Detect which cell encompasses the target text, then output its (X, Y) center coordinate. 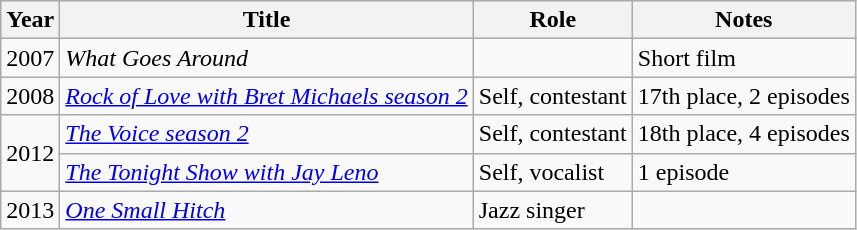
Short film (744, 58)
The Tonight Show with Jay Leno (266, 172)
What Goes Around (266, 58)
1 episode (744, 172)
18th place, 4 episodes (744, 134)
2012 (30, 153)
2007 (30, 58)
Rock of Love with Bret Michaels season 2 (266, 96)
Self, vocalist (552, 172)
One Small Hitch (266, 210)
17th place, 2 episodes (744, 96)
2008 (30, 96)
Title (266, 20)
2013 (30, 210)
The Voice season 2 (266, 134)
Notes (744, 20)
Jazz singer (552, 210)
Year (30, 20)
Role (552, 20)
